From the cell containing the given text, extract its center point as [x, y] coordinate. 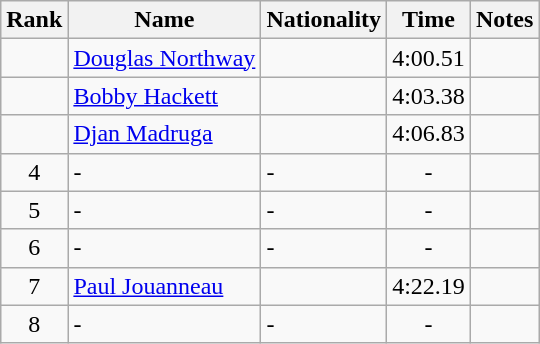
5 [34, 210]
4:06.83 [429, 134]
8 [34, 324]
4:03.38 [429, 96]
Paul Jouanneau [164, 286]
Name [164, 20]
Douglas Northway [164, 58]
Nationality [324, 20]
Rank [34, 20]
Bobby Hackett [164, 96]
Notes [504, 20]
4 [34, 172]
Djan Madruga [164, 134]
4:00.51 [429, 58]
4:22.19 [429, 286]
7 [34, 286]
6 [34, 248]
Time [429, 20]
